From the cell containing the given text, extract its center point as (x, y) coordinate. 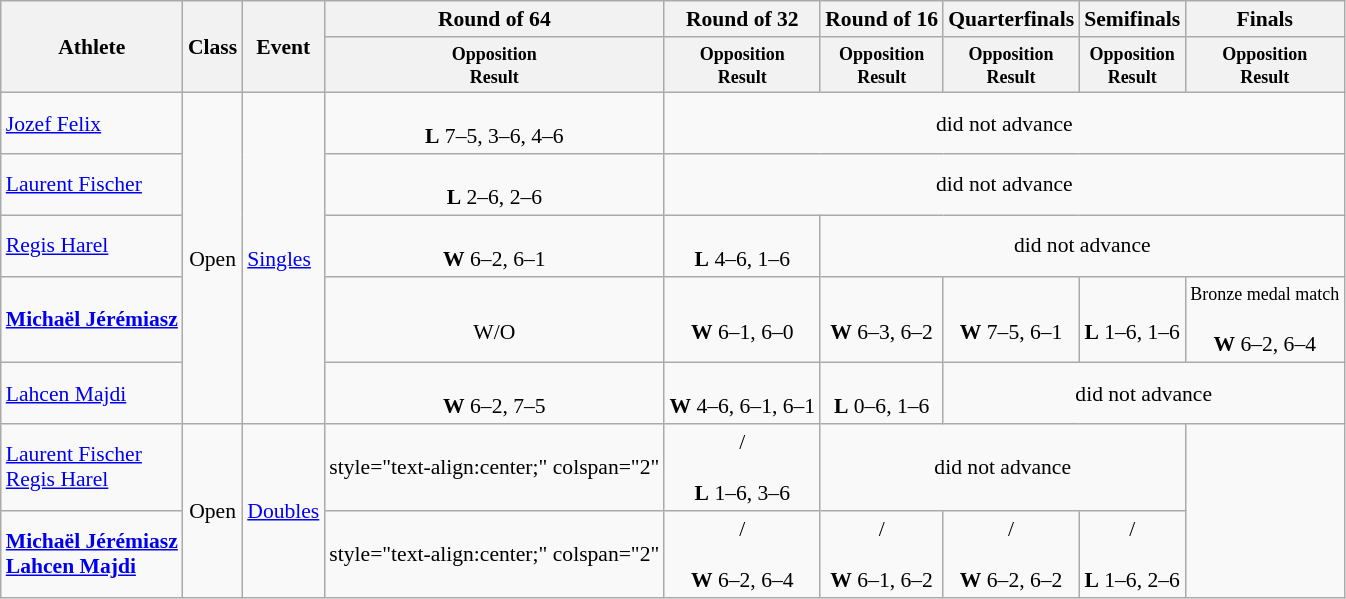
/ L 1–6, 3–6 (742, 468)
W/O (494, 320)
W 4–6, 6–1, 6–1 (742, 394)
/ W 6–1, 6–2 (882, 554)
Michaël Jérémiasz (92, 320)
Event (283, 47)
W 6–1, 6–0 (742, 320)
Finals (1264, 19)
Laurent Fischer (92, 184)
Doubles (283, 510)
Class (212, 47)
L 0–6, 1–6 (882, 394)
W 6–2, 7–5 (494, 394)
Round of 64 (494, 19)
Round of 32 (742, 19)
Michaël Jérémiasz Lahcen Majdi (92, 554)
W 6–3, 6–2 (882, 320)
Semifinals (1132, 19)
Singles (283, 258)
/ W 6–2, 6–4 (742, 554)
Round of 16 (882, 19)
Jozef Felix (92, 124)
L 4–6, 1–6 (742, 246)
Lahcen Majdi (92, 394)
L 1–6, 1–6 (1132, 320)
Regis Harel (92, 246)
W 6–2, 6–1 (494, 246)
Laurent Fischer Regis Harel (92, 468)
Bronze medal matchW 6–2, 6–4 (1264, 320)
Quarterfinals (1011, 19)
/ W 6–2, 6–2 (1011, 554)
Athlete (92, 47)
L 7–5, 3–6, 4–6 (494, 124)
W 7–5, 6–1 (1011, 320)
/ L 1–6, 2–6 (1132, 554)
L 2–6, 2–6 (494, 184)
